Return the [x, y] coordinate for the center point of the cell that contains the specified text.  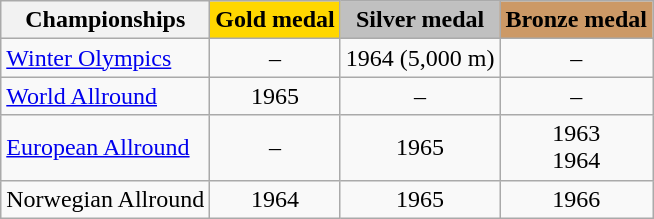
Silver medal [420, 20]
Bronze medal [576, 20]
1963 1964 [576, 148]
1964 (5,000 m) [420, 58]
European Allround [106, 148]
Winter Olympics [106, 58]
World Allround [106, 96]
Championships [106, 20]
Gold medal [275, 20]
1964 [275, 199]
Norwegian Allround [106, 199]
1966 [576, 199]
